Identify which cell holds the provided text, then report its [X, Y] central coordinate. 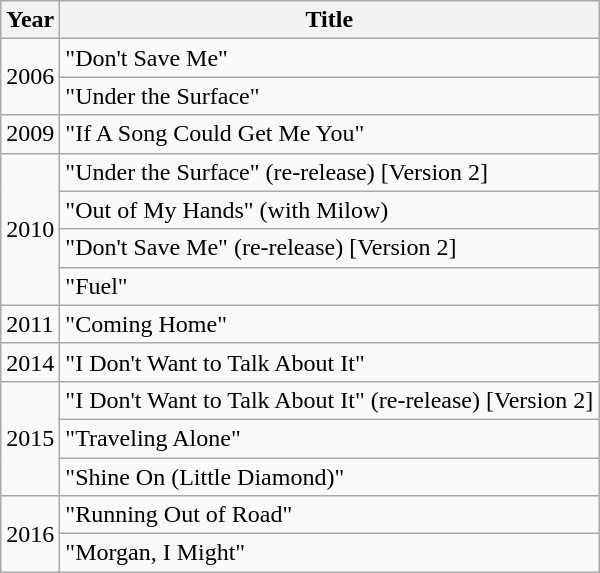
"Under the Surface" (re-release) [Version 2] [330, 172]
"Coming Home" [330, 324]
2009 [30, 134]
2015 [30, 438]
"If A Song Could Get Me You" [330, 134]
"Under the Surface" [330, 96]
"Don't Save Me" [330, 58]
"Running Out of Road" [330, 515]
"Fuel" [330, 286]
"I Don't Want to Talk About It" (re-release) [Version 2] [330, 400]
2016 [30, 534]
2006 [30, 77]
2010 [30, 229]
Title [330, 20]
"Out of My Hands" (with Milow) [330, 210]
"Morgan, I Might" [330, 553]
"Don't Save Me" (re-release) [Version 2] [330, 248]
"Traveling Alone" [330, 438]
2014 [30, 362]
"I Don't Want to Talk About It" [330, 362]
Year [30, 20]
2011 [30, 324]
"Shine On (Little Diamond)" [330, 477]
